Detect which cell encompasses the target text, then output its (X, Y) center coordinate. 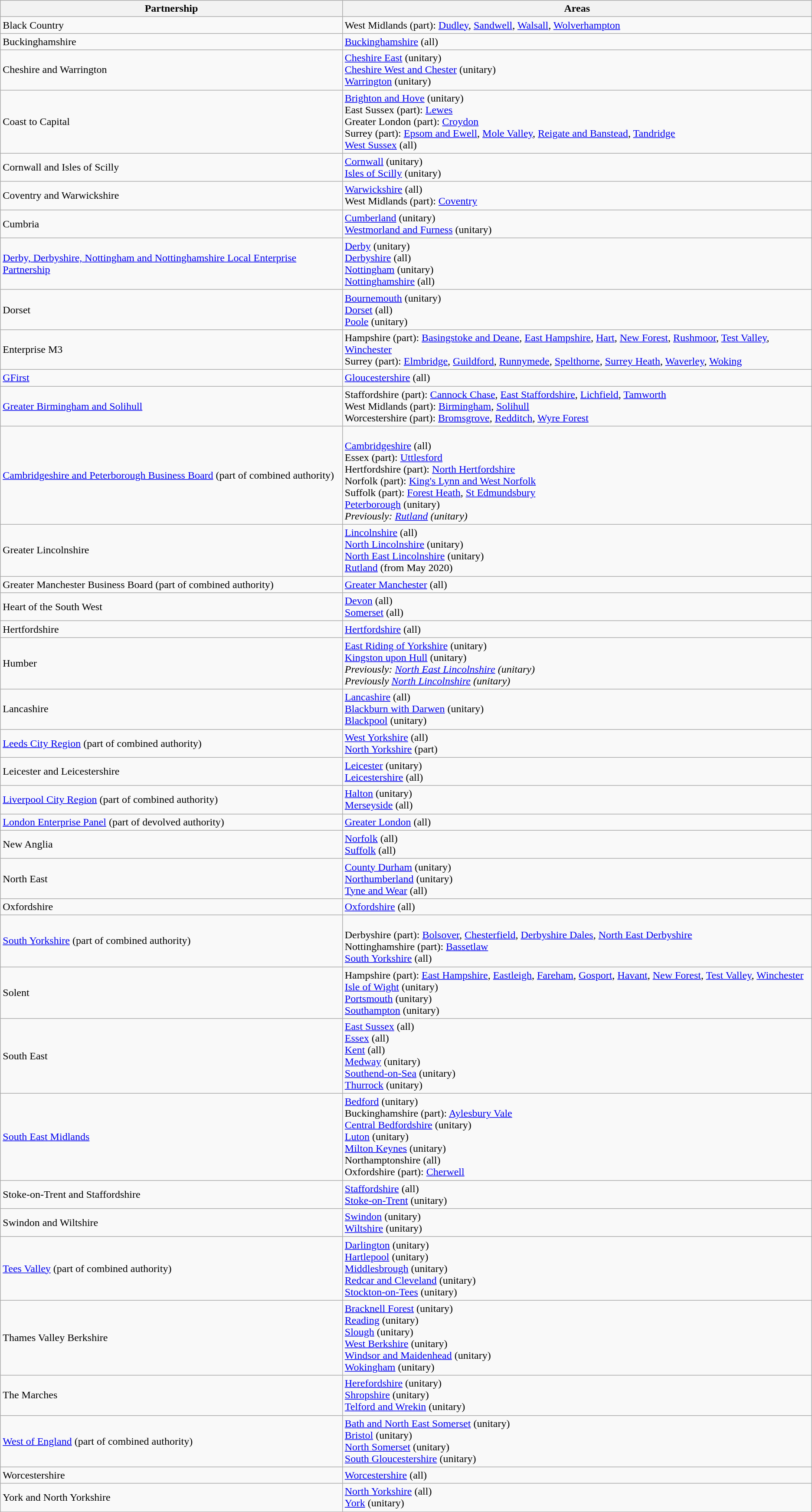
South Yorkshire (part of combined authority) (172, 941)
Norfolk (all)Suffolk (all) (577, 845)
Enterprise M3 (172, 349)
Leicester and Leicestershire (172, 772)
New Anglia (172, 845)
Buckinghamshire (172, 42)
Devon (all)Somerset (all) (577, 607)
The Marches (172, 1395)
Herefordshire (unitary)Shropshire (unitary)Telford and Wrekin (unitary) (577, 1395)
Lancashire (172, 709)
Greater Manchester Business Board (part of combined authority) (172, 585)
Partnership (172, 9)
Swindon and Wiltshire (172, 1223)
Worcestershire (172, 1475)
Bath and North East Somerset (unitary)Bristol (unitary)North Somerset (unitary)South Gloucestershire (unitary) (577, 1441)
North Yorkshire (all)York (unitary) (577, 1497)
Greater London (all) (577, 822)
Oxfordshire (172, 907)
Cumberland (unitary)Westmorland and Furness (unitary) (577, 224)
Dorset (172, 309)
Hertfordshire (all) (577, 629)
Leicester (unitary)Leicestershire (all) (577, 772)
Coast to Capital (172, 122)
Cambridgeshire and Peterborough Business Board (part of combined authority) (172, 476)
Cumbria (172, 224)
Thames Valley Berkshire (172, 1338)
Areas (577, 9)
Solent (172, 993)
Cornwall (unitary)Isles of Scilly (unitary) (577, 168)
West Yorkshire (all) North Yorkshire (part) (577, 743)
Oxfordshire (all) (577, 907)
East Sussex (all)Essex (all)Kent (all)Medway (unitary)Southend-on-Sea (unitary)Thurrock (unitary) (577, 1056)
Cheshire East (unitary)Cheshire West and Chester (unitary)Warrington (unitary) (577, 70)
Gloucestershire (all) (577, 378)
York and North Yorkshire (172, 1497)
Derby (unitary)Derbyshire (all)Nottingham (unitary)Nottinghamshire (all) (577, 264)
West of England (part of combined authority) (172, 1441)
Greater Birmingham and Solihull (172, 406)
Lancashire (all) Blackburn with Darwen (unitary) Blackpool (unitary) (577, 709)
Stoke-on-Trent and Staffordshire (172, 1194)
Coventry and Warwickshire (172, 195)
Cheshire and Warrington (172, 70)
East Riding of Yorkshire (unitary)Kingston upon Hull (unitary)Previously: North East Lincolnshire (unitary)Previously North Lincolnshire (unitary) (577, 663)
West Midlands (part): Dudley, Sandwell, Walsall, Wolverhampton (577, 25)
Black Country (172, 25)
GFirst (172, 378)
Tees Valley (part of combined authority) (172, 1269)
Humber (172, 663)
Derbyshire (part): Bolsover, Chesterfield, Derbyshire Dales, North East DerbyshireNottinghamshire (part): BassetlawSouth Yorkshire (all) (577, 941)
Cornwall and Isles of Scilly (172, 168)
South East Midlands (172, 1137)
Bournemouth (unitary)Dorset (all)Poole (unitary) (577, 309)
Halton (unitary)Merseyside (all) (577, 799)
Staffordshire (all)Stoke-on-Trent (unitary) (577, 1194)
Greater Lincolnshire (172, 550)
Leeds City Region (part of combined authority) (172, 743)
South East (172, 1056)
North East (172, 878)
County Durham (unitary)Northumberland (unitary)Tyne and Wear (all) (577, 878)
Lincolnshire (all)North Lincolnshire (unitary)North East Lincolnshire (unitary) Rutland (from May 2020) (577, 550)
Warwickshire (all)West Midlands (part): Coventry (577, 195)
Buckinghamshire (all) (577, 42)
Liverpool City Region (part of combined authority) (172, 799)
Swindon (unitary)Wiltshire (unitary) (577, 1223)
Hertfordshire (172, 629)
Darlington (unitary)Hartlepool (unitary)Middlesbrough (unitary)Redcar and Cleveland (unitary)Stockton-on-Tees (unitary) (577, 1269)
Heart of the South West (172, 607)
London Enterprise Panel (part of devolved authority) (172, 822)
Greater Manchester (all) (577, 585)
Worcestershire (all) (577, 1475)
Bracknell Forest (unitary)Reading (unitary)Slough (unitary)West Berkshire (unitary)Windsor and Maidenhead (unitary)Wokingham (unitary) (577, 1338)
Derby, Derbyshire, Nottingham and Nottinghamshire Local Enterprise Partnership (172, 264)
